From the cell containing the given text, extract its center point as (x, y) coordinate. 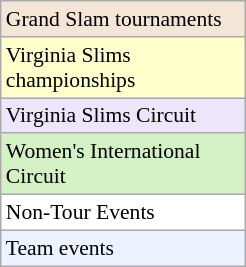
Team events (124, 248)
Women's International Circuit (124, 164)
Virginia Slims Circuit (124, 116)
Non-Tour Events (124, 213)
Grand Slam tournaments (124, 19)
Virginia Slims championships (124, 68)
